Return (X, Y) of the center of cell containing provided text 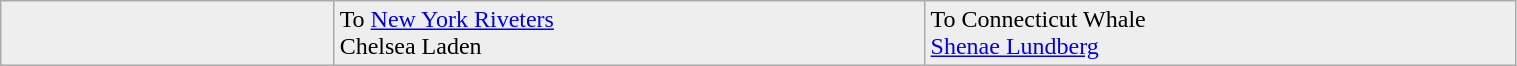
To New York RivetersChelsea Laden (630, 34)
To Connecticut WhaleShenae Lundberg (1220, 34)
